Identify which cell holds the provided text, then report its (X, Y) central coordinate. 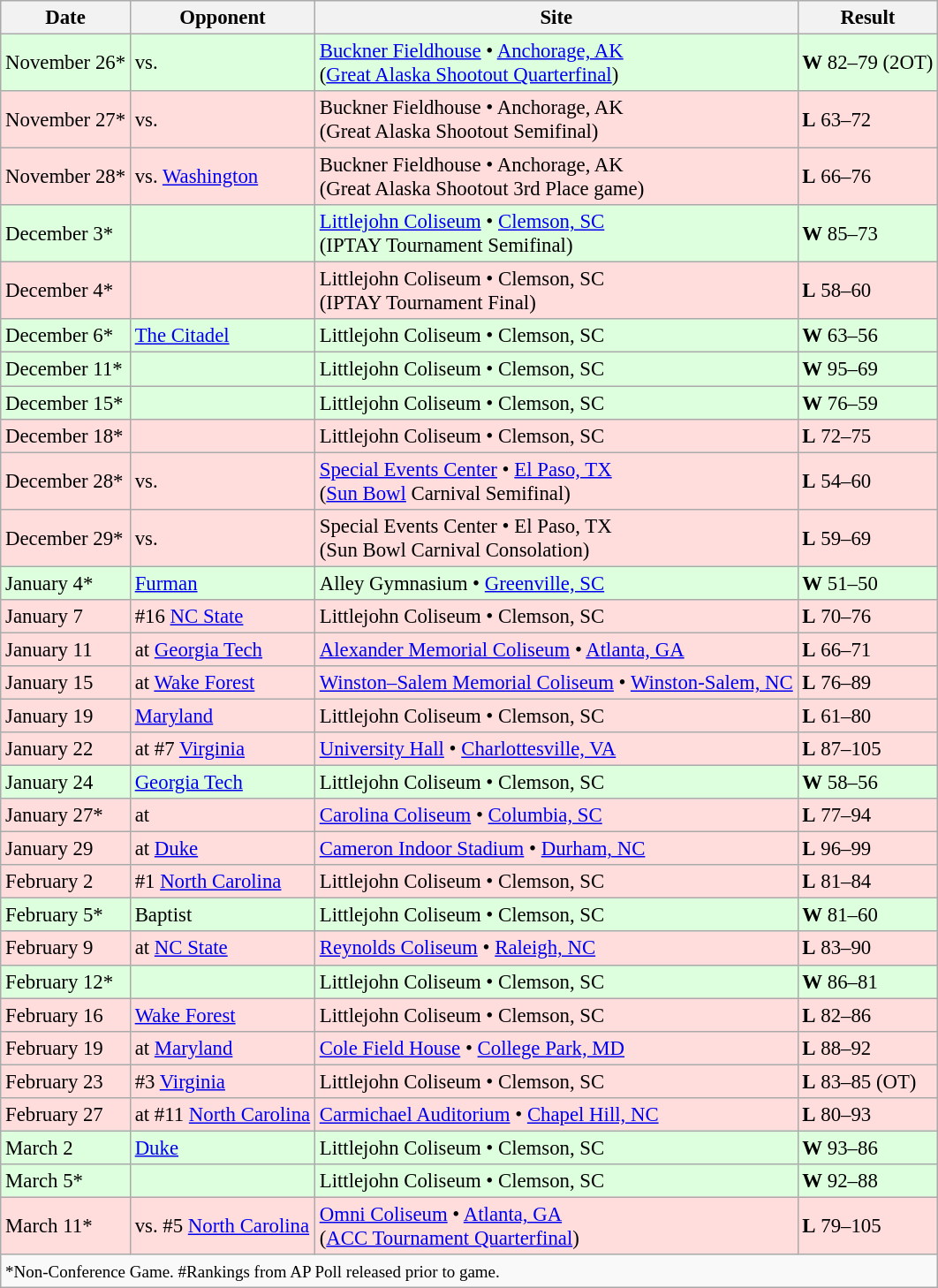
#1 North Carolina (223, 882)
W 76–59 (867, 403)
January 22 (65, 749)
Special Events Center • El Paso, TX(Sun Bowl Carnival Semifinal) (556, 481)
#3 Virginia (223, 1081)
Special Events Center • El Paso, TX(Sun Bowl Carnival Consolation) (556, 537)
at Wake Forest (223, 683)
The Citadel (223, 337)
W 82–79 (2OT) (867, 64)
November 26* (65, 64)
L 79–105 (867, 1226)
L 83–85 (OT) (867, 1081)
Maryland (223, 716)
December 29* (65, 537)
February 12* (65, 981)
Littlejohn Coliseum • Clemson, SC(IPTAY Tournament Semifinal) (556, 233)
at Georgia Tech (223, 649)
February 9 (65, 949)
February 2 (65, 882)
December 28* (65, 481)
Furman (223, 583)
November 27* (65, 120)
at Duke (223, 849)
W 63–56 (867, 337)
Carmichael Auditorium • Chapel Hill, NC (556, 1115)
at NC State (223, 949)
at Maryland (223, 1048)
Winston–Salem Memorial Coliseum • Winston-Salem, NC (556, 683)
Carolina Coliseum • Columbia, SC (556, 815)
Result (867, 18)
Omni Coliseum • Atlanta, GA(ACC Tournament Quarterfinal) (556, 1226)
February 23 (65, 1081)
Baptist (223, 915)
W 86–81 (867, 981)
L 81–84 (867, 882)
University Hall • Charlottesville, VA (556, 749)
January 29 (65, 849)
L 70–76 (867, 617)
at #7 Virginia (223, 749)
*Non-Conference Game. #Rankings from AP Poll released prior to game. (470, 1271)
Buckner Fieldhouse • Anchorage, AK(Great Alaska Shootout Semifinal) (556, 120)
#16 NC State (223, 617)
L 58–60 (867, 292)
January 19 (65, 716)
Date (65, 18)
Wake Forest (223, 1015)
December 11* (65, 369)
January 27* (65, 815)
December 3* (65, 233)
January 11 (65, 649)
Reynolds Coliseum • Raleigh, NC (556, 949)
December 4* (65, 292)
Buckner Fieldhouse • Anchorage, AK(Great Alaska Shootout Quarterfinal) (556, 64)
W 93–86 (867, 1148)
W 58–56 (867, 783)
L 72–75 (867, 436)
February 16 (65, 1015)
March 2 (65, 1148)
November 28* (65, 177)
L 87–105 (867, 749)
L 63–72 (867, 120)
Cole Field House • College Park, MD (556, 1048)
W 81–60 (867, 915)
December 18* (65, 436)
at #11 North Carolina (223, 1115)
February 19 (65, 1048)
Alexander Memorial Coliseum • Atlanta, GA (556, 649)
L 83–90 (867, 949)
W 92–88 (867, 1181)
L 59–69 (867, 537)
Alley Gymnasium • Greenville, SC (556, 583)
January 24 (65, 783)
L 66–76 (867, 177)
February 27 (65, 1115)
W 51–50 (867, 583)
Georgia Tech (223, 783)
W 85–73 (867, 233)
December 6* (65, 337)
Opponent (223, 18)
L 96–99 (867, 849)
March 11* (65, 1226)
Site (556, 18)
L 76–89 (867, 683)
Cameron Indoor Stadium • Durham, NC (556, 849)
Duke (223, 1148)
January 15 (65, 683)
vs. #5 North Carolina (223, 1226)
Buckner Fieldhouse • Anchorage, AK(Great Alaska Shootout 3rd Place game) (556, 177)
Littlejohn Coliseum • Clemson, SC(IPTAY Tournament Final) (556, 292)
L 61–80 (867, 716)
L 77–94 (867, 815)
March 5* (65, 1181)
L 82–86 (867, 1015)
L 66–71 (867, 649)
L 80–93 (867, 1115)
vs. Washington (223, 177)
L 54–60 (867, 481)
January 4* (65, 583)
February 5* (65, 915)
January 7 (65, 617)
L 88–92 (867, 1048)
at (223, 815)
December 15* (65, 403)
W 95–69 (867, 369)
